For the text-containing cell, return its midpoint in (X, Y) coordinate format. 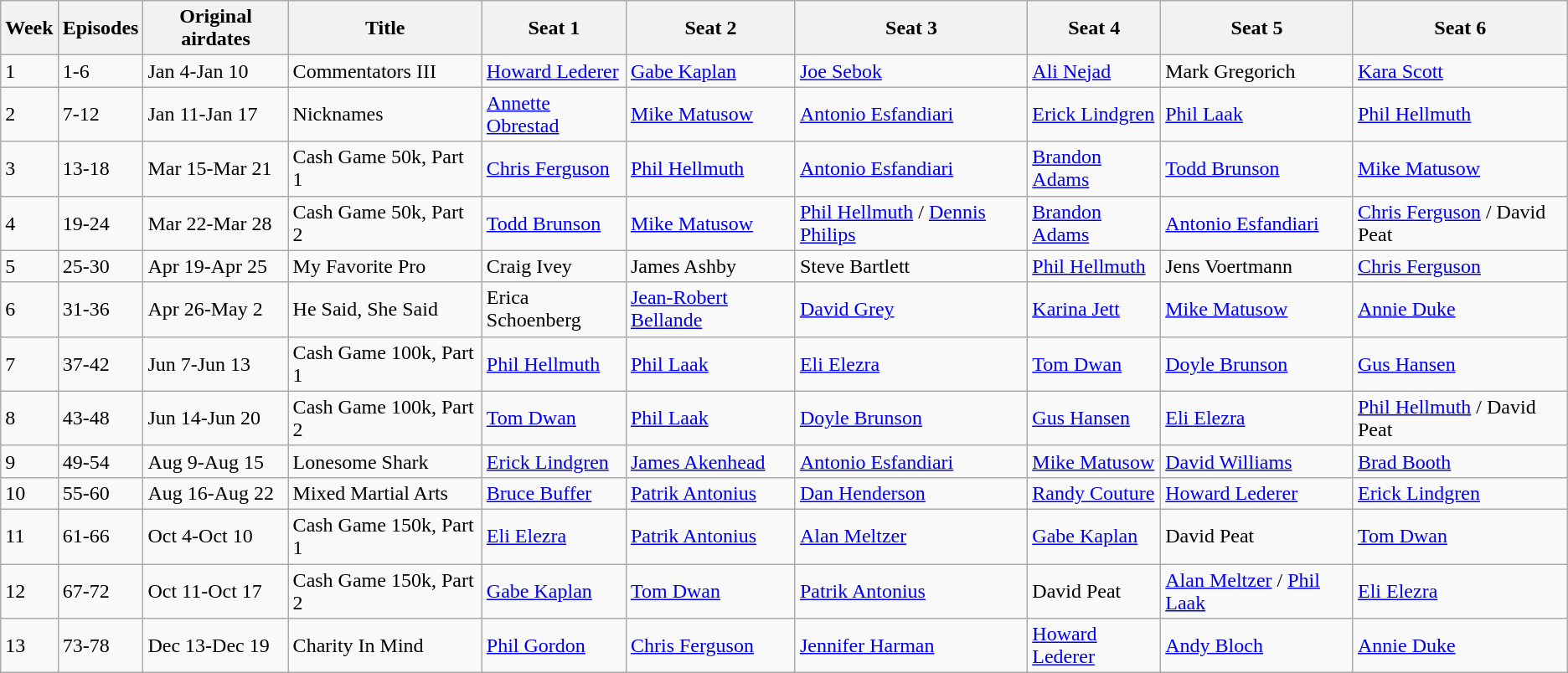
Cash Game 100k, Part 2 (385, 419)
Alan Meltzer / Phil Laak (1257, 591)
Mixed Martial Arts (385, 493)
Phil Hellmuth / Dennis Philips (911, 223)
David Williams (1257, 461)
Jan 4-Jan 10 (216, 71)
Mar 22-Mar 28 (216, 223)
25-30 (101, 266)
Original airdates (216, 28)
Nicknames (385, 114)
My Favorite Pro (385, 266)
13 (29, 646)
61-66 (101, 536)
Seat 5 (1257, 28)
Phil Hellmuth / David Peat (1460, 419)
3 (29, 169)
43-48 (101, 419)
Cash Game 100k, Part 1 (385, 363)
James Ashby (710, 266)
Jan 11-Jan 17 (216, 114)
49-54 (101, 461)
8 (29, 419)
73-78 (101, 646)
Jun 14-Jun 20 (216, 419)
31-36 (101, 310)
Charity In Mind (385, 646)
Cash Game 150k, Part 1 (385, 536)
Seat 2 (710, 28)
Chris Ferguson / David Peat (1460, 223)
Jens Voertmann (1257, 266)
Annette Obrestad (554, 114)
Oct 11-Oct 17 (216, 591)
Jennifer Harman (911, 646)
Seat 3 (911, 28)
Cash Game 50k, Part 2 (385, 223)
Jean-Robert Bellande (710, 310)
Brad Booth (1460, 461)
Craig Ivey (554, 266)
2 (29, 114)
Lonesome Shark (385, 461)
9 (29, 461)
Cash Game 150k, Part 2 (385, 591)
1-6 (101, 71)
Mark Gregorich (1257, 71)
Mar 15-Mar 21 (216, 169)
Bruce Buffer (554, 493)
David Grey (911, 310)
Erica Schoenberg (554, 310)
Alan Meltzer (911, 536)
Oct 4-Oct 10 (216, 536)
1 (29, 71)
13-18 (101, 169)
Cash Game 50k, Part 1 (385, 169)
Seat 6 (1460, 28)
Steve Bartlett (911, 266)
Commentators III (385, 71)
Kara Scott (1460, 71)
Title (385, 28)
5 (29, 266)
Dec 13-Dec 19 (216, 646)
37-42 (101, 363)
12 (29, 591)
Aug 16-Aug 22 (216, 493)
Apr 19-Apr 25 (216, 266)
19-24 (101, 223)
Jun 7-Jun 13 (216, 363)
10 (29, 493)
He Said, She Said (385, 310)
Phil Gordon (554, 646)
Randy Couture (1094, 493)
Seat 4 (1094, 28)
Joe Sebok (911, 71)
Apr 26-May 2 (216, 310)
Dan Henderson (911, 493)
11 (29, 536)
Karina Jett (1094, 310)
Week (29, 28)
James Akenhead (710, 461)
Seat 1 (554, 28)
7 (29, 363)
7-12 (101, 114)
Episodes (101, 28)
6 (29, 310)
Andy Bloch (1257, 646)
Aug 9-Aug 15 (216, 461)
4 (29, 223)
67-72 (101, 591)
55-60 (101, 493)
Ali Nejad (1094, 71)
